Detect which cell encompasses the target text, then output its [x, y] center coordinate. 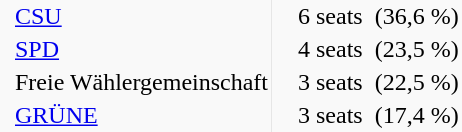
SPD [142, 50]
(17,4 %) [414, 116]
(23,5 %) [414, 50]
Freie Wählergemeinschaft [142, 82]
CSU [142, 16]
6 seats [318, 16]
GRÜNE [142, 116]
(22,5 %) [414, 82]
(36,6 %) [414, 16]
4 seats [318, 50]
